Determine the (x, y) coordinate at the center of the cell enclosing the given text.  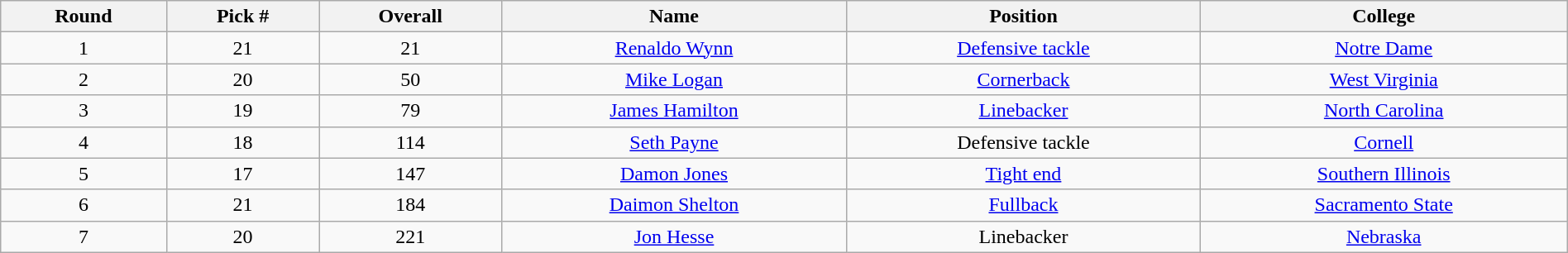
Fullback (1024, 205)
17 (243, 174)
4 (84, 142)
West Virginia (1384, 79)
Southern Illinois (1384, 174)
Seth Payne (674, 142)
Renaldo Wynn (674, 48)
Tight end (1024, 174)
1 (84, 48)
Notre Dame (1384, 48)
Pick # (243, 17)
3 (84, 111)
19 (243, 111)
147 (410, 174)
Round (84, 17)
North Carolina (1384, 111)
Position (1024, 17)
18 (243, 142)
7 (84, 236)
221 (410, 236)
Jon Hesse (674, 236)
50 (410, 79)
Cornerback (1024, 79)
79 (410, 111)
Sacramento State (1384, 205)
184 (410, 205)
Nebraska (1384, 236)
Mike Logan (674, 79)
5 (84, 174)
Overall (410, 17)
Daimon Shelton (674, 205)
6 (84, 205)
College (1384, 17)
Cornell (1384, 142)
114 (410, 142)
2 (84, 79)
Damon Jones (674, 174)
James Hamilton (674, 111)
Name (674, 17)
